Scan for the cell matching the given text and deliver its (x, y) coordinate at center. 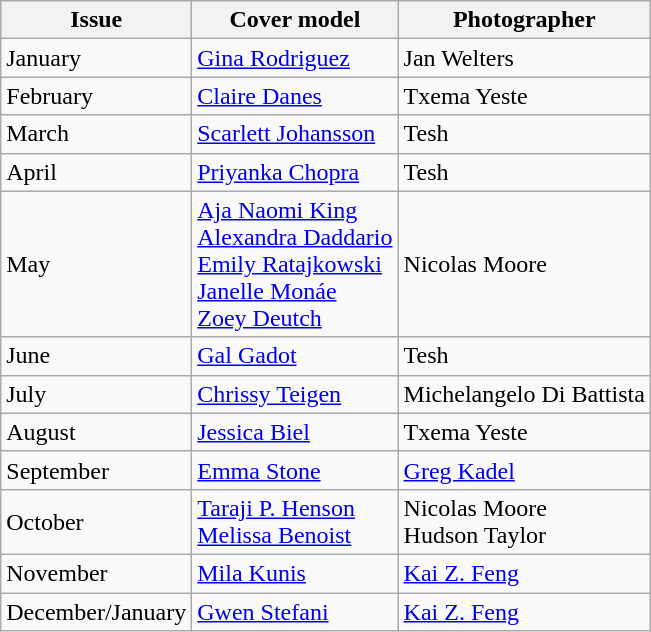
Issue (96, 20)
October (96, 522)
Gwen Stefani (295, 611)
Michelangelo Di Battista (524, 394)
Greg Kadel (524, 470)
June (96, 356)
Gina Rodriguez (295, 58)
Claire Danes (295, 96)
February (96, 96)
May (96, 264)
April (96, 172)
Nicolas Moore (524, 264)
Jan Welters (524, 58)
September (96, 470)
Jessica Biel (295, 432)
Chrissy Teigen (295, 394)
December/January (96, 611)
Emma Stone (295, 470)
Aja Naomi KingAlexandra DaddarioEmily RatajkowskiJanelle MonáeZoey Deutch (295, 264)
August (96, 432)
Priyanka Chopra (295, 172)
Photographer (524, 20)
November (96, 573)
July (96, 394)
March (96, 134)
Taraji P. HensonMelissa Benoist (295, 522)
Gal Gadot (295, 356)
Cover model (295, 20)
Scarlett Johansson (295, 134)
Nicolas MooreHudson Taylor (524, 522)
January (96, 58)
Mila Kunis (295, 573)
